Identify which cell holds the provided text, then report its [X, Y] central coordinate. 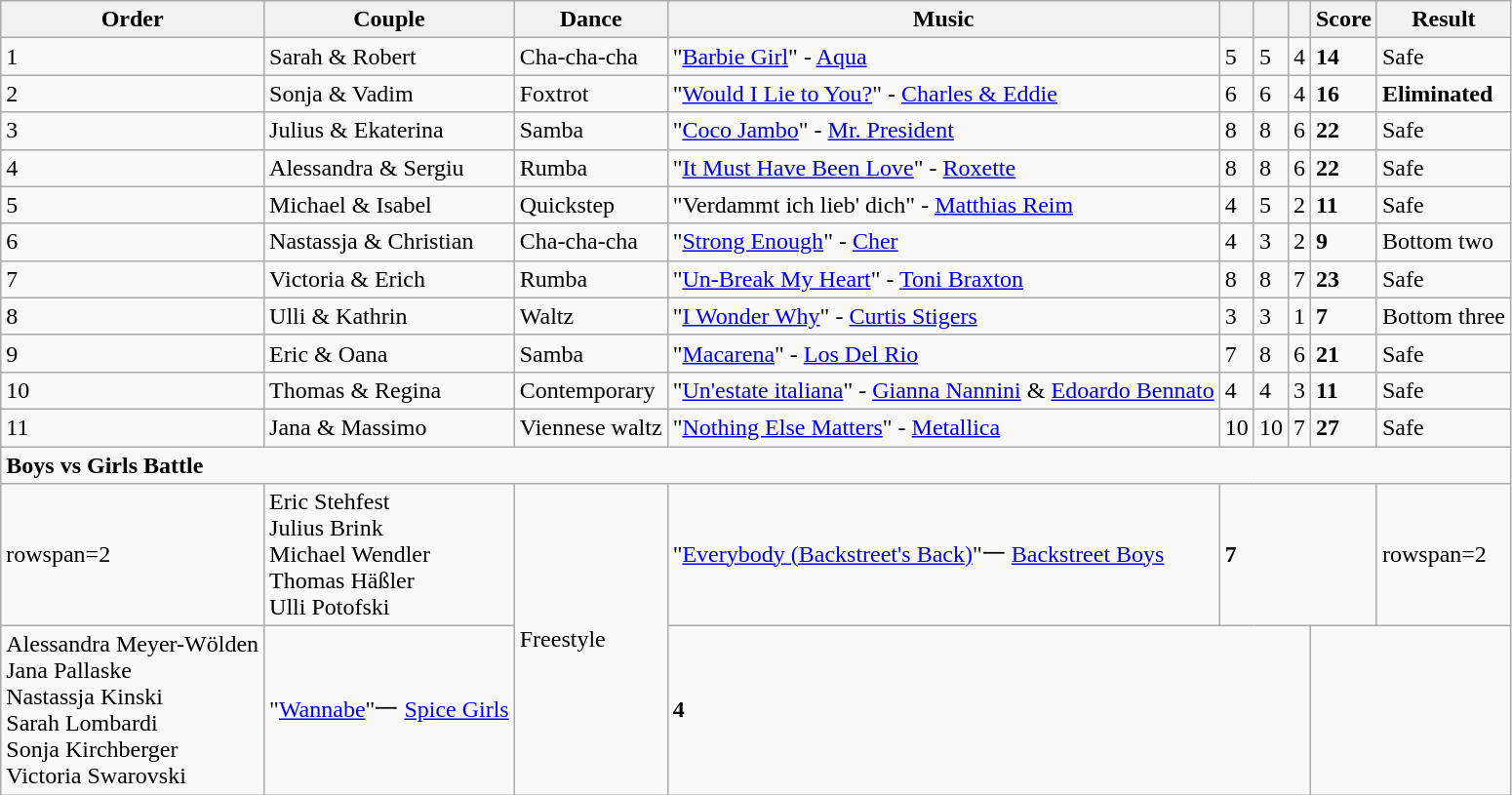
"Un'estate italiana" - Gianna Nannini & Edoardo Bennato [943, 390]
"Strong Enough" - Cher [943, 242]
Music [943, 20]
Michael & Isabel [390, 205]
Order [133, 20]
Contemporary [591, 390]
"Barbie Girl" - Aqua [943, 57]
"Nothing Else Matters" - Metallica [943, 427]
Freestyle [591, 640]
Dance [591, 20]
Sonja & Vadim [390, 94]
14 [1343, 57]
"Macarena" - Los Del Rio [943, 353]
"Un-Break My Heart" - Toni Braxton [943, 279]
Jana & Massimo [390, 427]
Sarah & Robert [390, 57]
Eric & Oana [390, 353]
Bottom two [1444, 242]
"Coco Jambo" - Mr. President [943, 131]
"Would I Lie to You?" - Charles & Eddie [943, 94]
Alessandra & Sergiu [390, 168]
Result [1444, 20]
"It Must Have Been Love" - Roxette [943, 168]
Score [1343, 20]
Waltz [591, 316]
Eliminated [1444, 94]
Alessandra Meyer-WöldenJana PallaskeNastassja KinskiSarah LombardiSonja KirchbergerVictoria Swarovski [133, 710]
Thomas & Regina [390, 390]
21 [1343, 353]
Viennese waltz [591, 427]
Eric StehfestJulius BrinkMichael WendlerThomas HäßlerUlli Potofski [390, 555]
Victoria & Erich [390, 279]
Ulli & Kathrin [390, 316]
Quickstep [591, 205]
16 [1343, 94]
Bottom three [1444, 316]
"Wannabe"一 Spice Girls [390, 710]
Julius & Ekaterina [390, 131]
23 [1343, 279]
Nastassja & Christian [390, 242]
"Everybody (Backstreet's Back)"一 Backstreet Boys [943, 555]
"Verdammt ich lieb' dich" - Matthias Reim [943, 205]
"I Wonder Why" - Curtis Stigers [943, 316]
Foxtrot [591, 94]
Boys vs Girls Battle [756, 465]
Couple [390, 20]
27 [1343, 427]
